Detect which cell encompasses the target text, then output its (X, Y) center coordinate. 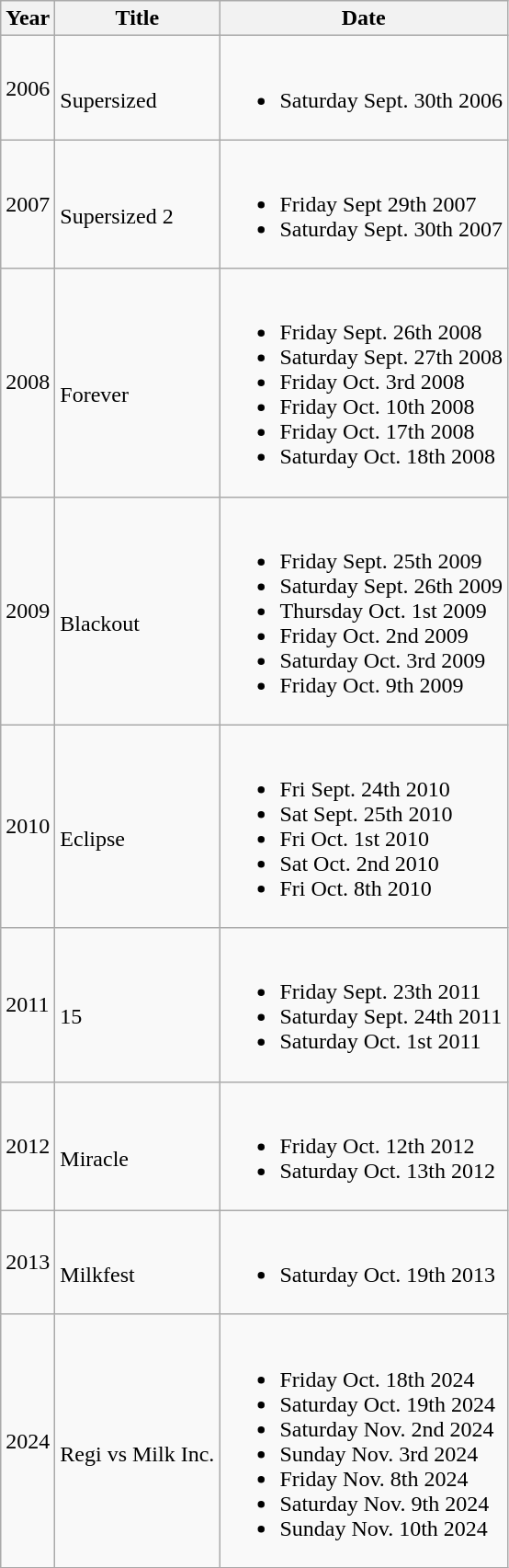
2012 (28, 1146)
Blackout (138, 611)
Friday Oct. 12th 2012Saturday Oct. 13th 2012 (364, 1146)
Friday Sept. 25th 2009Saturday Sept. 26th 2009Thursday Oct. 1st 2009Friday Oct. 2nd 2009Saturday Oct. 3rd 2009Friday Oct. 9th 2009 (364, 611)
Fri Sept. 24th 2010Sat Sept. 25th 2010Fri Oct. 1st 2010Sat Oct. 2nd 2010Fri Oct. 8th 2010 (364, 826)
Friday Sept. 23th 2011Saturday Sept. 24th 2011Saturday Oct. 1st 2011 (364, 1004)
Forever (138, 383)
Eclipse (138, 826)
2013 (28, 1262)
2006 (28, 88)
Year (28, 18)
15 (138, 1004)
Friday Sept 29th 2007Saturday Sept. 30th 2007 (364, 204)
Saturday Sept. 30th 2006 (364, 88)
Regi vs Milk Inc. (138, 1440)
Friday Oct. 18th 2024Saturday Oct. 19th 2024Saturday Nov. 2nd 2024Sunday Nov. 3rd 2024Friday Nov. 8th 2024Saturday Nov. 9th 2024Sunday Nov. 10th 2024 (364, 1440)
Milkfest (138, 1262)
Supersized (138, 88)
Friday Sept. 26th 2008Saturday Sept. 27th 2008Friday Oct. 3rd 2008Friday Oct. 10th 2008Friday Oct. 17th 2008Saturday Oct. 18th 2008 (364, 383)
2009 (28, 611)
Miracle (138, 1146)
2024 (28, 1440)
2007 (28, 204)
Supersized 2 (138, 204)
2011 (28, 1004)
Title (138, 18)
Date (364, 18)
2008 (28, 383)
2010 (28, 826)
Saturday Oct. 19th 2013 (364, 1262)
